For the text-containing cell, return its midpoint in (X, Y) coordinate format. 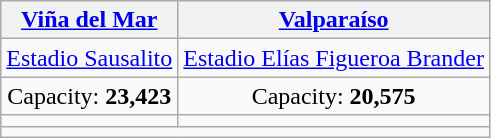
Valparaíso (334, 20)
Capacity: 20,575 (334, 96)
Viña del Mar (90, 20)
Estadio Elías Figueroa Brander (334, 58)
Estadio Sausalito (90, 58)
Capacity: 23,423 (90, 96)
